Identify which cell holds the provided text, then report its (X, Y) central coordinate. 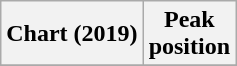
Peakposition (189, 34)
Chart (2019) (72, 34)
